Return [x, y] of the center of cell containing provided text 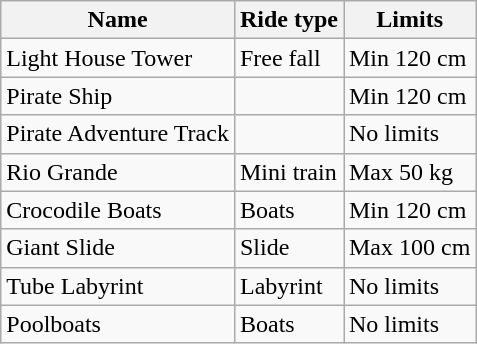
Pirate Adventure Track [118, 134]
Tube Labyrint [118, 286]
Pirate Ship [118, 96]
Limits [410, 20]
Labyrint [288, 286]
Crocodile Boats [118, 210]
Free fall [288, 58]
Ride type [288, 20]
Light House Tower [118, 58]
Max 100 cm [410, 248]
Giant Slide [118, 248]
Name [118, 20]
Slide [288, 248]
Mini train [288, 172]
Rio Grande [118, 172]
Poolboats [118, 324]
Max 50 kg [410, 172]
